Determine the [X, Y] coordinate at the center of the cell enclosing the given text.  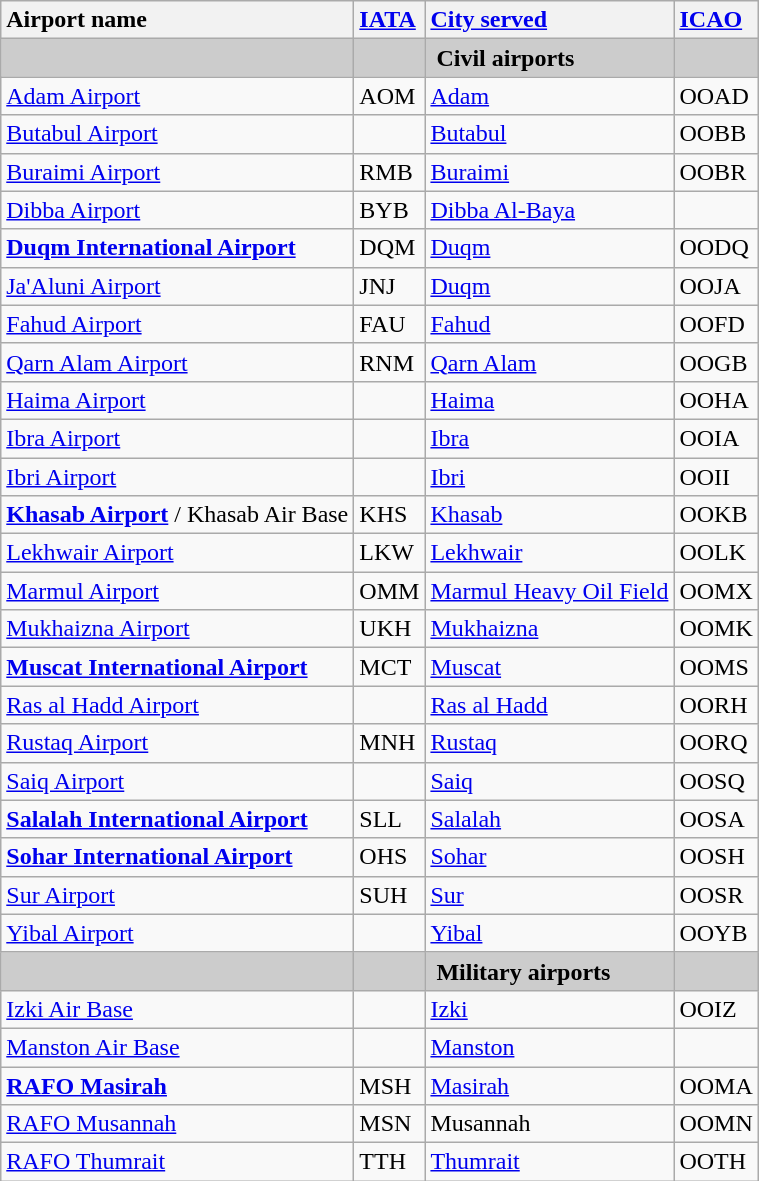
Civil airports [550, 58]
Duqm International Airport [178, 248]
OOSR [716, 895]
DQM [390, 248]
Ibri Airport [178, 477]
OOLK [716, 553]
Manston [550, 1047]
Yibal Airport [178, 933]
Izki [550, 1009]
Sohar International Airport [178, 857]
KHS [390, 515]
Airport name [178, 20]
MNH [390, 743]
OOMN [716, 1124]
Salalah [550, 819]
Ibra Airport [178, 438]
Rustaq Airport [178, 743]
Qarn Alam Airport [178, 362]
UKH [390, 629]
OOMA [716, 1085]
Fahud Airport [178, 324]
Sohar [550, 857]
OOBR [716, 172]
Thumrait [550, 1162]
OOIA [716, 438]
Ras al Hadd [550, 705]
AOM [390, 96]
ICAO [716, 20]
Saiq Airport [178, 781]
Buraimi [550, 172]
Mukhaizna [550, 629]
OOSH [716, 857]
Sur [550, 895]
Masirah [550, 1085]
Adam Airport [178, 96]
Khasab [550, 515]
Marmul Airport [178, 591]
LKW [390, 553]
JNJ [390, 286]
FAU [390, 324]
MSH [390, 1085]
OOFD [716, 324]
OOHA [716, 400]
OOII [716, 477]
BYB [390, 210]
Dibba Airport [178, 210]
OOJA [716, 286]
Manston Air Base [178, 1047]
RAFO Musannah [178, 1124]
Marmul Heavy Oil Field [550, 591]
MSN [390, 1124]
Ibri [550, 477]
OODQ [716, 248]
Lekhwair Airport [178, 553]
Haima [550, 400]
SUH [390, 895]
Dibba Al-Baya [550, 210]
Ibra [550, 438]
RAFO Masirah [178, 1085]
Butabul Airport [178, 134]
OOKB [716, 515]
Lekhwair [550, 553]
Musannah [550, 1124]
Salalah International Airport [178, 819]
OOBB [716, 134]
Fahud [550, 324]
OOMK [716, 629]
IATA [390, 20]
OORH [716, 705]
Khasab Airport / Khasab Air Base [178, 515]
OOTH [716, 1162]
Rustaq [550, 743]
OORQ [716, 743]
Butabul [550, 134]
Qarn Alam [550, 362]
Yibal [550, 933]
OOGB [716, 362]
Adam [550, 96]
Muscat International Airport [178, 667]
Muscat [550, 667]
OOMS [716, 667]
SLL [390, 819]
Buraimi Airport [178, 172]
Haima Airport [178, 400]
OOMX [716, 591]
Sur Airport [178, 895]
Saiq [550, 781]
OHS [390, 857]
Military airports [550, 971]
RAFO Thumrait [178, 1162]
OOAD [716, 96]
OOYB [716, 933]
OOIZ [716, 1009]
Izki Air Base [178, 1009]
OOSQ [716, 781]
MCT [390, 667]
OMM [390, 591]
RMB [390, 172]
Ja'Aluni Airport [178, 286]
Mukhaizna Airport [178, 629]
Ras al Hadd Airport [178, 705]
RNM [390, 362]
City served [550, 20]
OOSA [716, 819]
TTH [390, 1162]
